Determine the [X, Y] coordinate at the center of the cell enclosing the given text.  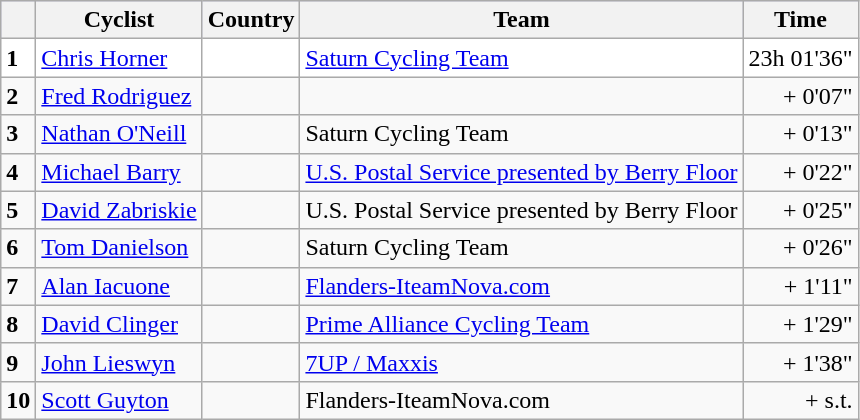
+ 0'07" [800, 96]
John Lieswyn [119, 362]
Alan Iacuone [119, 286]
+ 0'13" [800, 134]
2 [18, 96]
David Zabriskie [119, 210]
+ s.t. [800, 400]
+ 1'29" [800, 324]
+ 0'25" [800, 210]
David Clinger [119, 324]
Country [251, 20]
+ 0'22" [800, 172]
Prime Alliance Cycling Team [522, 324]
10 [18, 400]
Scott Guyton [119, 400]
Nathan O'Neill [119, 134]
1 [18, 58]
7UP / Maxxis [522, 362]
Fred Rodriguez [119, 96]
9 [18, 362]
5 [18, 210]
Cyclist [119, 20]
+ 1'38" [800, 362]
Team [522, 20]
+ 0'26" [800, 248]
Chris Horner [119, 58]
23h 01'36" [800, 58]
Tom Danielson [119, 248]
3 [18, 134]
8 [18, 324]
Michael Barry [119, 172]
6 [18, 248]
+ 1'11" [800, 286]
7 [18, 286]
Time [800, 20]
4 [18, 172]
